Return (X, Y) of the center of cell containing provided text 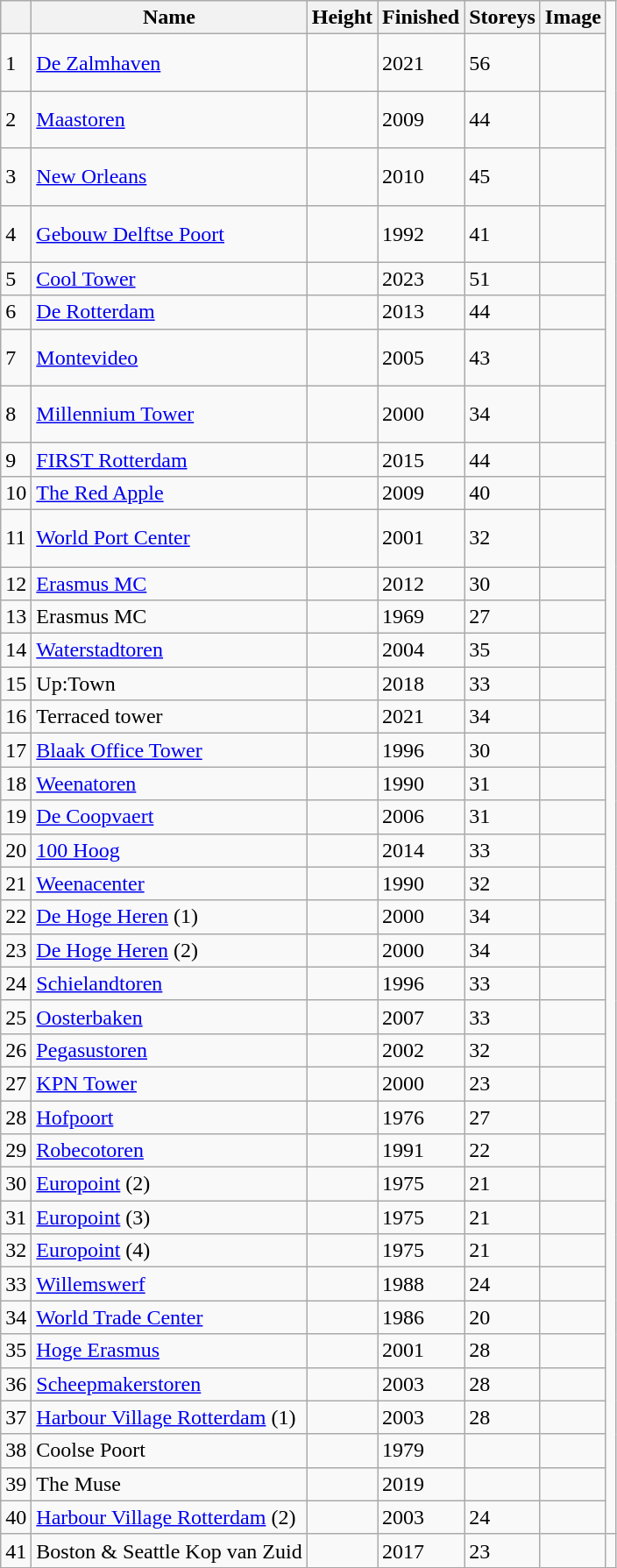
Harbour Village Rotterdam (2) (169, 1517)
Europoint (2) (169, 1184)
37 (16, 1417)
56 (503, 63)
Image (573, 18)
10 (16, 493)
17 (16, 750)
100 Hoog (169, 850)
Boston & Seattle Kop van Zuid (169, 1550)
Schielandtoren (169, 983)
1986 (421, 1317)
2007 (421, 1017)
Weenacenter (169, 883)
1976 (421, 1117)
2017 (421, 1550)
36 (16, 1384)
Gebouw Delftse Poort (169, 233)
2004 (421, 650)
19 (16, 817)
8 (16, 414)
2018 (421, 684)
Name (169, 18)
New Orleans (169, 177)
Europoint (4) (169, 1251)
Waterstadtoren (169, 650)
1992 (421, 233)
1969 (421, 617)
Oosterbaken (169, 1017)
Up:Town (169, 684)
1991 (421, 1151)
4 (16, 233)
25 (16, 1017)
De Hoge Heren (1) (169, 917)
Height (342, 18)
The Red Apple (169, 493)
51 (503, 279)
2013 (421, 312)
38 (16, 1451)
Hoge Erasmus (169, 1351)
1988 (421, 1284)
Finished (421, 18)
Maastoren (169, 119)
2006 (421, 817)
2015 (421, 459)
43 (503, 358)
Terraced tower (169, 717)
18 (16, 784)
Storeys (503, 18)
11 (16, 538)
14 (16, 650)
Harbour Village Rotterdam (1) (169, 1417)
Montevideo (169, 358)
World Trade Center (169, 1317)
29 (16, 1151)
Millennium Tower (169, 414)
2010 (421, 177)
2 (16, 119)
The Muse (169, 1484)
45 (503, 177)
2012 (421, 583)
Coolse Poort (169, 1451)
Robecotoren (169, 1151)
KPN Tower (169, 1083)
2005 (421, 358)
39 (16, 1484)
3 (16, 177)
De Zalmhaven (169, 63)
Pegasustoren (169, 1050)
Cool Tower (169, 279)
9 (16, 459)
2019 (421, 1484)
Willemswerf (169, 1284)
13 (16, 617)
FIRST Rotterdam (169, 459)
1979 (421, 1451)
2014 (421, 850)
15 (16, 684)
2002 (421, 1050)
7 (16, 358)
Weenatoren (169, 784)
6 (16, 312)
De Rotterdam (169, 312)
Europoint (3) (169, 1217)
12 (16, 583)
Hofpoort (169, 1117)
De Coopvaert (169, 817)
Blaak Office Tower (169, 750)
2023 (421, 279)
World Port Center (169, 538)
16 (16, 717)
1 (16, 63)
Scheepmakerstoren (169, 1384)
De Hoge Heren (2) (169, 950)
26 (16, 1050)
5 (16, 279)
